Locate the cell with the specified text and output its [x, y] center coordinate. 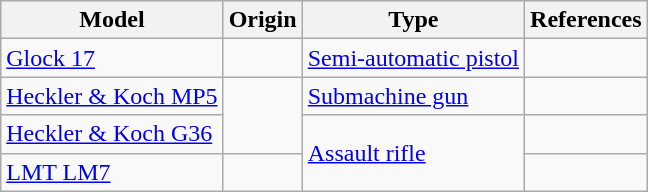
Model [112, 20]
Glock 17 [112, 58]
Type [413, 20]
LMT LM7 [112, 172]
References [586, 20]
Origin [262, 20]
Heckler & Koch MP5 [112, 96]
Submachine gun [413, 96]
Semi-automatic pistol [413, 58]
Heckler & Koch G36 [112, 134]
Assault rifle [413, 153]
